From the cell containing the given text, extract its center point as (x, y) coordinate. 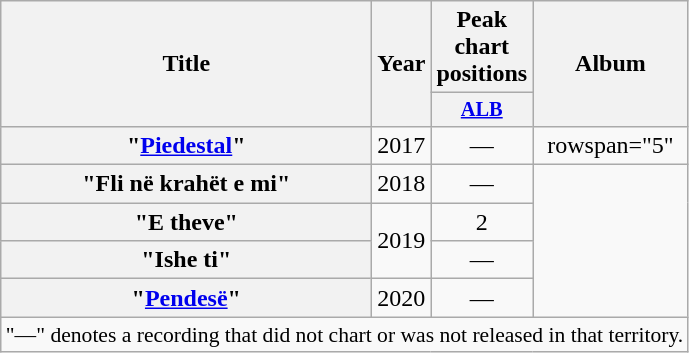
2019 (402, 241)
"Pendesë" (186, 298)
2020 (402, 298)
2018 (402, 184)
Peakchartpositions (482, 47)
"Ishe ti" (186, 260)
rowspan="5" (611, 145)
Title (186, 64)
"E theve" (186, 222)
"—" denotes a recording that did not chart or was not released in that territory. (345, 335)
Album (611, 64)
Year (402, 64)
2 (482, 222)
"Fli në krahët e mi" (186, 184)
"Piedestal" (186, 145)
ALB (482, 110)
2017 (402, 145)
